Identify which cell holds the provided text, then report its [X, Y] central coordinate. 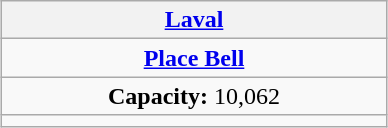
Place Bell [194, 58]
Capacity: 10,062 [194, 96]
Laval [194, 20]
